Find where the given text appears and provide that cell's center as (X, Y) coordinate. 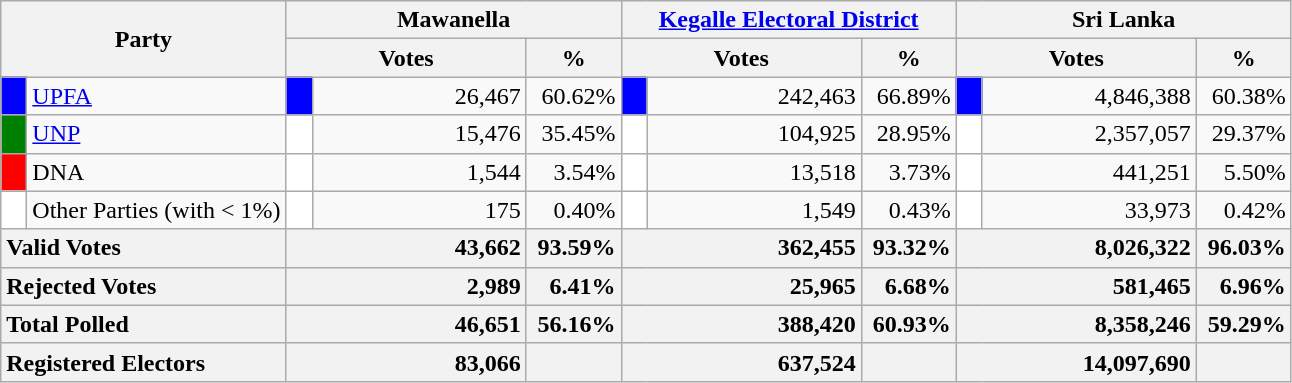
8,358,246 (1076, 324)
UNP (156, 134)
104,925 (754, 134)
DNA (156, 172)
6.68% (908, 286)
29.37% (1244, 134)
637,524 (741, 362)
0.43% (908, 210)
35.45% (574, 134)
Other Parties (with < 1%) (156, 210)
2,989 (406, 286)
60.62% (574, 96)
362,455 (741, 248)
66.89% (908, 96)
60.93% (908, 324)
15,476 (419, 134)
Rejected Votes (144, 286)
13,518 (754, 172)
UPFA (156, 96)
3.73% (908, 172)
Total Polled (144, 324)
581,465 (1076, 286)
Valid Votes (144, 248)
43,662 (406, 248)
2,357,057 (1089, 134)
28.95% (908, 134)
175 (419, 210)
6.96% (1244, 286)
0.40% (574, 210)
14,097,690 (1076, 362)
Sri Lanka (1124, 20)
93.32% (908, 248)
441,251 (1089, 172)
1,549 (754, 210)
1,544 (419, 172)
242,463 (754, 96)
388,420 (741, 324)
8,026,322 (1076, 248)
25,965 (741, 286)
56.16% (574, 324)
60.38% (1244, 96)
Registered Electors (144, 362)
5.50% (1244, 172)
93.59% (574, 248)
3.54% (574, 172)
26,467 (419, 96)
Kegalle Electoral District (788, 20)
83,066 (406, 362)
96.03% (1244, 248)
0.42% (1244, 210)
6.41% (574, 286)
59.29% (1244, 324)
33,973 (1089, 210)
46,651 (406, 324)
Mawanella (454, 20)
4,846,388 (1089, 96)
Party (144, 39)
